Pinpoint the cell where the given text exists, returning its (X, Y) midpoint coordinate. 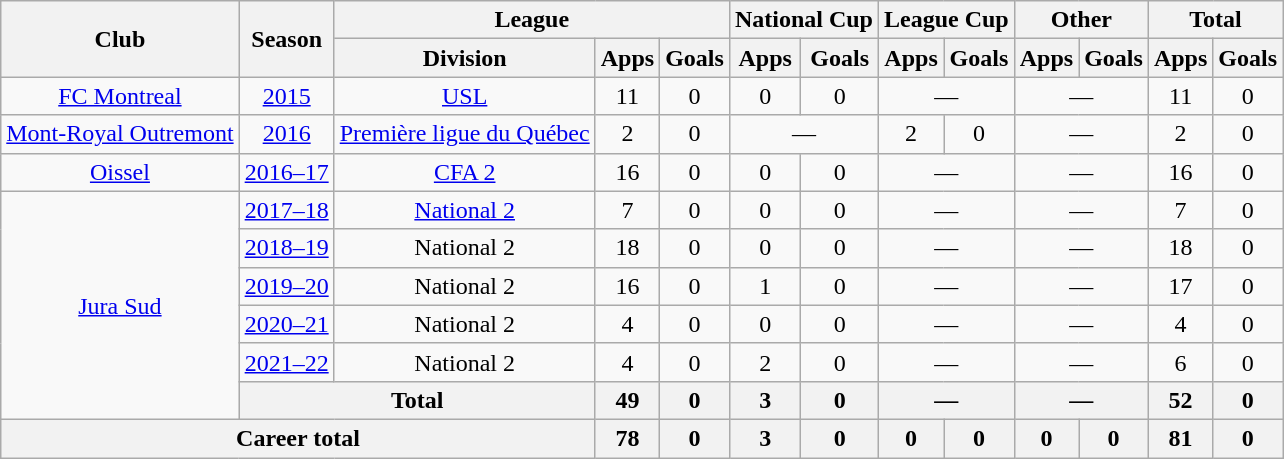
League Cup (946, 20)
Season (286, 39)
Career total (298, 438)
78 (627, 438)
6 (1180, 362)
CFA 2 (464, 172)
Jura Sud (120, 305)
2018–19 (286, 248)
Première ligue du Québec (464, 134)
Division (464, 58)
81 (1180, 438)
Club (120, 39)
1 (765, 286)
17 (1180, 286)
2015 (286, 96)
52 (1180, 400)
49 (627, 400)
2020–21 (286, 324)
2021–22 (286, 362)
National Cup (804, 20)
Oissel (120, 172)
FC Montreal (120, 96)
Other (1081, 20)
2019–20 (286, 286)
2017–18 (286, 210)
USL (464, 96)
2016 (286, 134)
Mont-Royal Outremont (120, 134)
League (532, 20)
2016–17 (286, 172)
